Determine the [X, Y] coordinate at the center of the cell enclosing the given text.  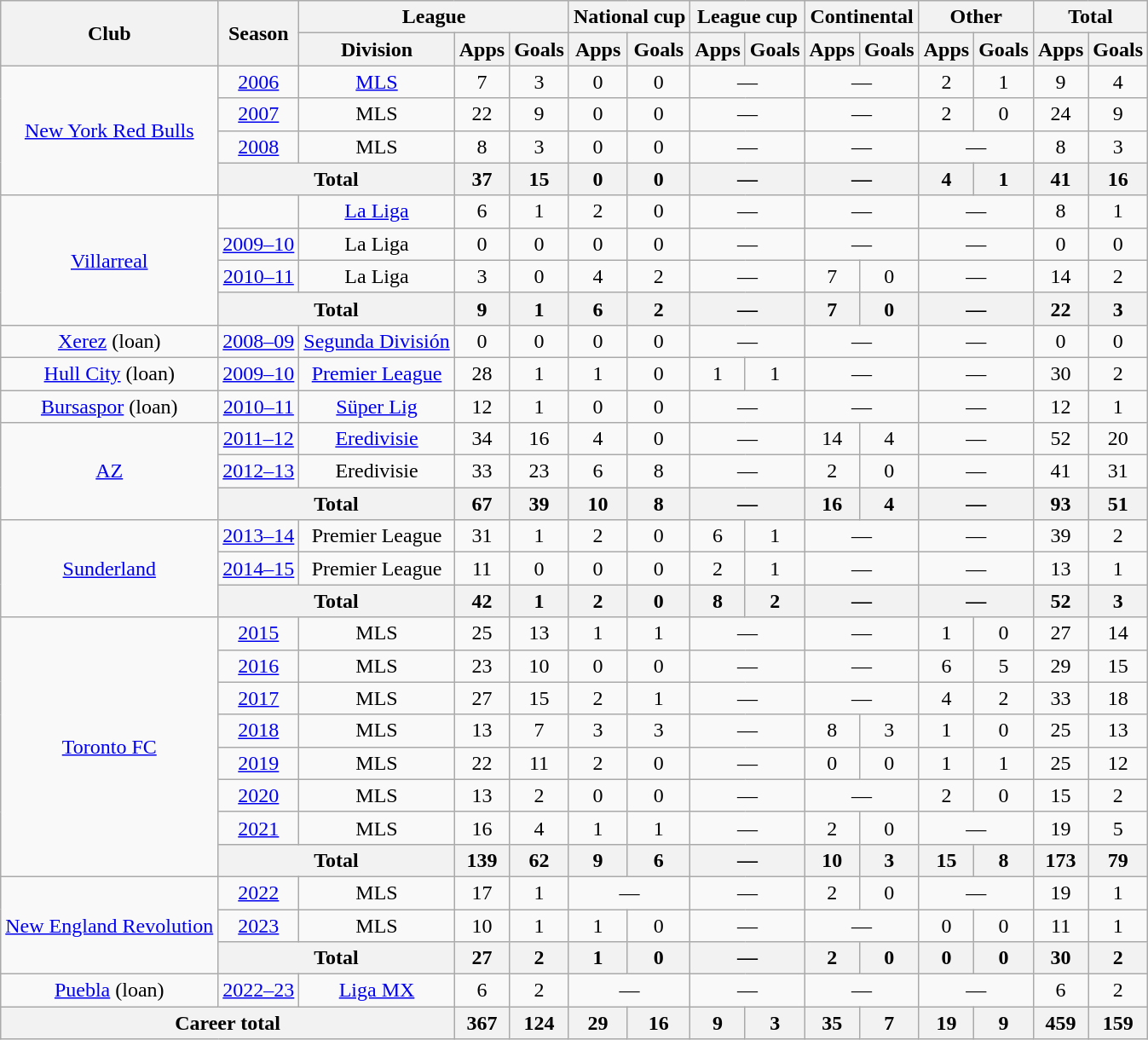
367 [482, 1023]
67 [482, 504]
2006 [259, 82]
2013–14 [259, 536]
New England Revolution [109, 925]
2011–12 [259, 439]
28 [482, 373]
51 [1118, 504]
Toronto FC [109, 747]
173 [1060, 860]
2020 [259, 795]
Puebla (loan) [109, 991]
Liga MX [377, 991]
20 [1118, 439]
459 [1060, 1023]
Division [377, 49]
League cup [747, 17]
Xerez (loan) [109, 341]
Süper Lig [377, 407]
2007 [259, 114]
2023 [259, 925]
35 [832, 1023]
Other [976, 17]
Sunderland [109, 569]
Career total [228, 1023]
79 [1118, 860]
2022 [259, 893]
League [435, 17]
Continental [862, 17]
Season [259, 33]
124 [539, 1023]
18 [1118, 698]
2008–09 [259, 341]
159 [1118, 1023]
2016 [259, 666]
2019 [259, 763]
24 [1060, 114]
34 [482, 439]
Hull City (loan) [109, 373]
AZ [109, 471]
Villarreal [109, 260]
139 [482, 860]
National cup [629, 17]
62 [539, 860]
93 [1060, 504]
2008 [259, 147]
2018 [259, 731]
2022–23 [259, 991]
2021 [259, 828]
2015 [259, 633]
2012–13 [259, 471]
Bursaspor (loan) [109, 407]
37 [482, 179]
2014–15 [259, 569]
New York Red Bulls [109, 130]
42 [482, 601]
17 [482, 893]
2017 [259, 698]
Segunda División [377, 341]
Club [109, 33]
